Pinpoint the cell where the given text exists, returning its [x, y] midpoint coordinate. 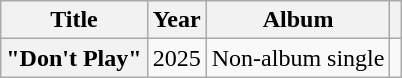
Year [176, 20]
2025 [176, 58]
"Don't Play" [74, 58]
Non-album single [298, 58]
Title [74, 20]
Album [298, 20]
